Find where the given text appears and provide that cell's center as [X, Y] coordinate. 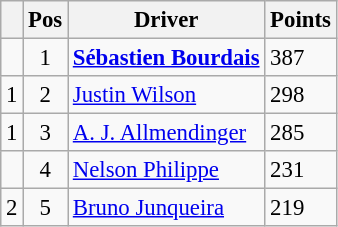
Points [300, 20]
Sébastien Bourdais [166, 58]
5 [46, 208]
Driver [166, 20]
298 [300, 95]
Nelson Philippe [166, 170]
231 [300, 170]
Justin Wilson [166, 95]
387 [300, 58]
Pos [46, 20]
3 [46, 133]
285 [300, 133]
219 [300, 208]
4 [46, 170]
A. J. Allmendinger [166, 133]
Bruno Junqueira [166, 208]
